Find where the given text appears and provide that cell's center as [X, Y] coordinate. 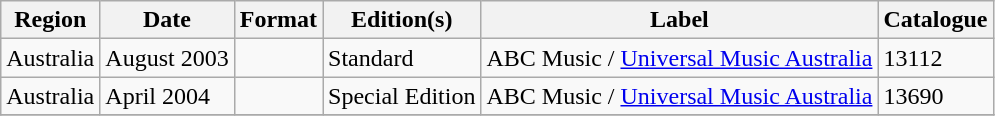
Catalogue [936, 20]
Edition(s) [402, 20]
Label [680, 20]
13690 [936, 96]
Region [50, 20]
Date [167, 20]
13112 [936, 58]
August 2003 [167, 58]
Standard [402, 58]
Format [278, 20]
Special Edition [402, 96]
April 2004 [167, 96]
